Provide the (X, Y) coordinate of the cell's center where the given text is located.  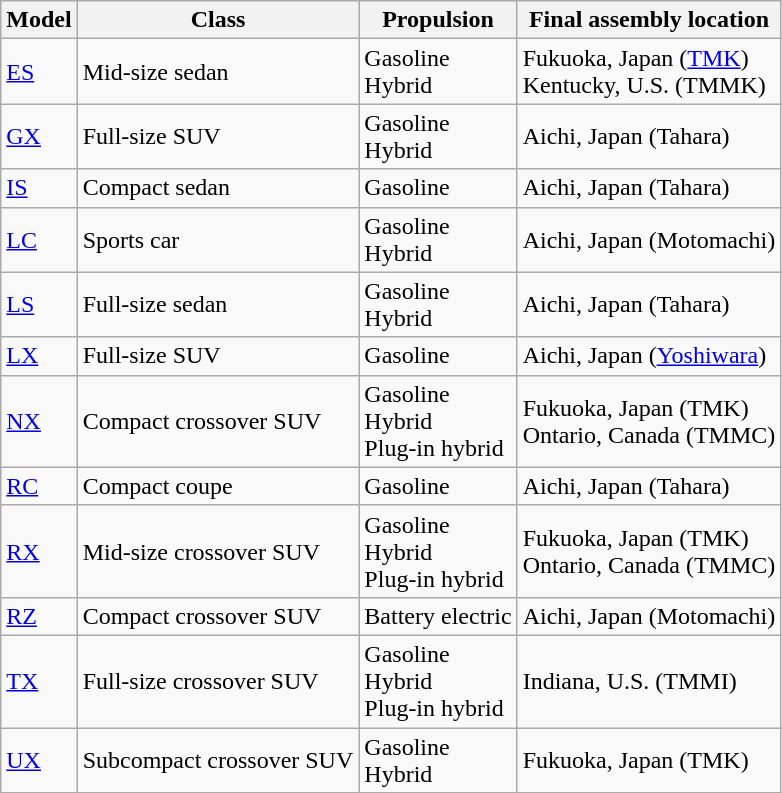
TX (39, 681)
Sports car (218, 240)
Mid-size sedan (218, 72)
Model (39, 20)
LX (39, 356)
Battery electric (438, 616)
Compact coupe (218, 486)
IS (39, 188)
Full-size crossover SUV (218, 681)
Indiana, U.S. (TMMI) (649, 681)
ES (39, 72)
Fukuoka, Japan (TMK) (649, 760)
GX (39, 136)
NX (39, 421)
UX (39, 760)
Subcompact crossover SUV (218, 760)
Final assembly location (649, 20)
Fukuoka, Japan (TMK)Kentucky, U.S. (TMMK) (649, 72)
Full-size sedan (218, 304)
Class (218, 20)
Propulsion (438, 20)
Mid-size crossover SUV (218, 551)
LS (39, 304)
Aichi, Japan (Yoshiwara) (649, 356)
Compact sedan (218, 188)
RC (39, 486)
RX (39, 551)
RZ (39, 616)
LC (39, 240)
